Return the (X, Y) coordinate for the center point of the cell that contains the specified text.  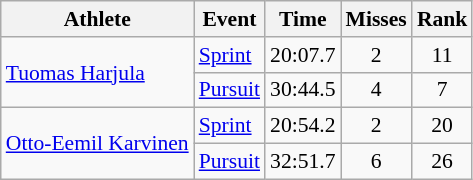
11 (442, 55)
Otto-Eemil Karvinen (98, 144)
Misses (376, 19)
7 (442, 90)
Athlete (98, 19)
4 (376, 90)
32:51.7 (302, 162)
26 (442, 162)
Time (302, 19)
20 (442, 126)
Event (230, 19)
Rank (442, 19)
20:54.2 (302, 126)
Tuomas Harjula (98, 72)
6 (376, 162)
30:44.5 (302, 90)
20:07.7 (302, 55)
